Determine the (x, y) coordinate at the center of the cell enclosing the given text.  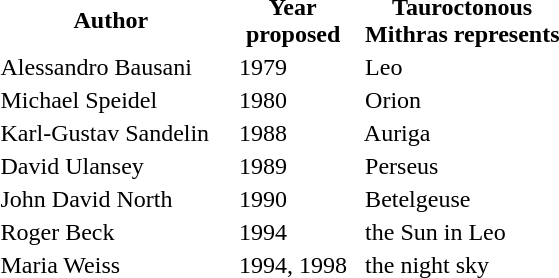
1994 (288, 232)
1988 (288, 133)
1990 (288, 199)
1979 (288, 67)
1980 (288, 100)
1989 (288, 166)
